For the text-containing cell, return its midpoint in [X, Y] coordinate format. 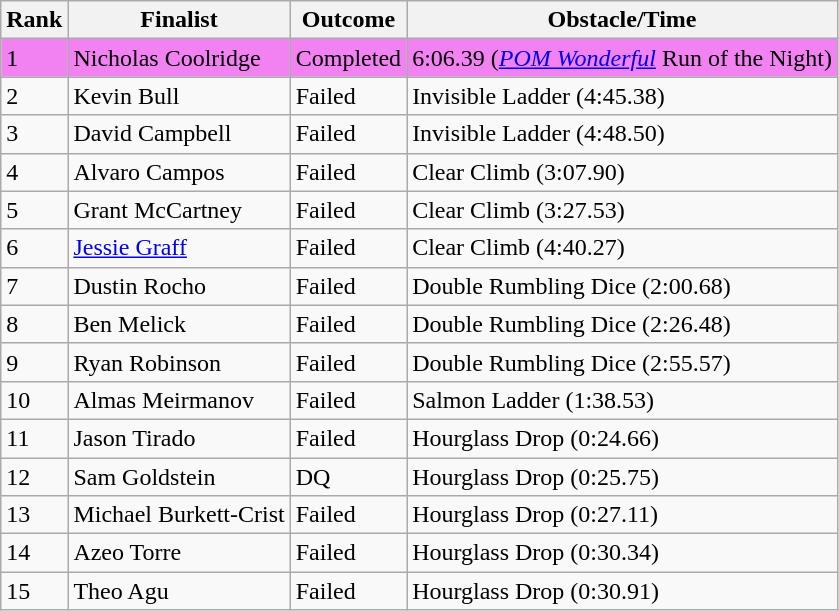
David Campbell [179, 134]
Salmon Ladder (1:38.53) [622, 400]
5 [34, 210]
Hourglass Drop (0:24.66) [622, 438]
Hourglass Drop (0:30.91) [622, 591]
Double Rumbling Dice (2:00.68) [622, 286]
Ben Melick [179, 324]
8 [34, 324]
12 [34, 477]
Ryan Robinson [179, 362]
Alvaro Campos [179, 172]
Dustin Rocho [179, 286]
DQ [348, 477]
Clear Climb (4:40.27) [622, 248]
Theo Agu [179, 591]
Hourglass Drop (0:30.34) [622, 553]
10 [34, 400]
Hourglass Drop (0:27.11) [622, 515]
2 [34, 96]
Completed [348, 58]
Double Rumbling Dice (2:55.57) [622, 362]
9 [34, 362]
Rank [34, 20]
Almas Meirmanov [179, 400]
15 [34, 591]
Hourglass Drop (0:25.75) [622, 477]
Jessie Graff [179, 248]
Double Rumbling Dice (2:26.48) [622, 324]
Invisible Ladder (4:48.50) [622, 134]
6 [34, 248]
Invisible Ladder (4:45.38) [622, 96]
4 [34, 172]
Outcome [348, 20]
14 [34, 553]
7 [34, 286]
Azeo Torre [179, 553]
Obstacle/Time [622, 20]
6:06.39 (POM Wonderful Run of the Night) [622, 58]
Clear Climb (3:27.53) [622, 210]
13 [34, 515]
11 [34, 438]
Kevin Bull [179, 96]
Clear Climb (3:07.90) [622, 172]
Grant McCartney [179, 210]
Jason Tirado [179, 438]
Sam Goldstein [179, 477]
Nicholas Coolridge [179, 58]
Finalist [179, 20]
1 [34, 58]
3 [34, 134]
Michael Burkett-Crist [179, 515]
